Scan for the cell matching the given text and deliver its (X, Y) coordinate at center. 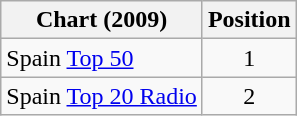
1 (249, 58)
Spain Top 50 (102, 58)
Position (249, 20)
Chart (2009) (102, 20)
Spain Top 20 Radio (102, 96)
2 (249, 96)
